Identify which cell holds the provided text, then report its (x, y) central coordinate. 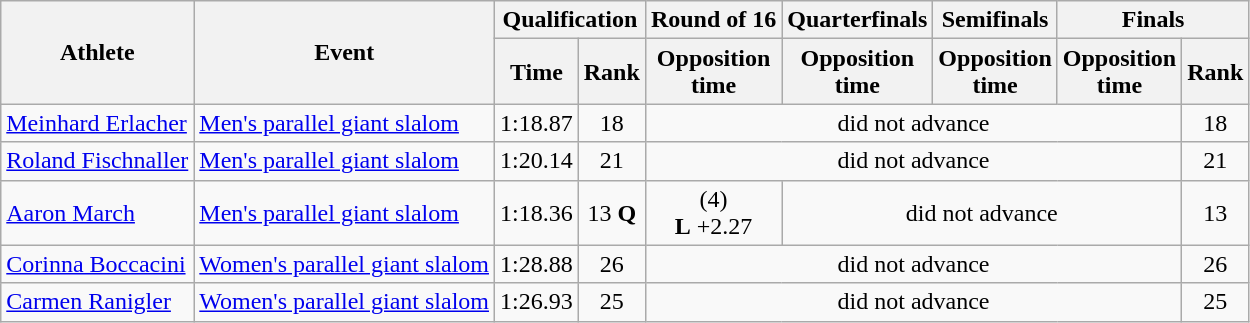
1:18.87 (537, 123)
Roland Fischnaller (98, 161)
Finals (1153, 20)
1:20.14 (537, 161)
Time (537, 72)
Meinhard Erlacher (98, 123)
Carmen Ranigler (98, 302)
Round of 16 (713, 20)
1:18.36 (537, 212)
Qualification (570, 20)
1:28.88 (537, 264)
Event (344, 52)
Athlete (98, 52)
Aaron March (98, 212)
13 Q (612, 212)
1:26.93 (537, 302)
Semifinals (995, 20)
13 (1216, 212)
Quarterfinals (858, 20)
Corinna Boccacini (98, 264)
(4)L +2.27 (713, 212)
